Extract the [X, Y] coordinate from the center of the cell holding the provided text.  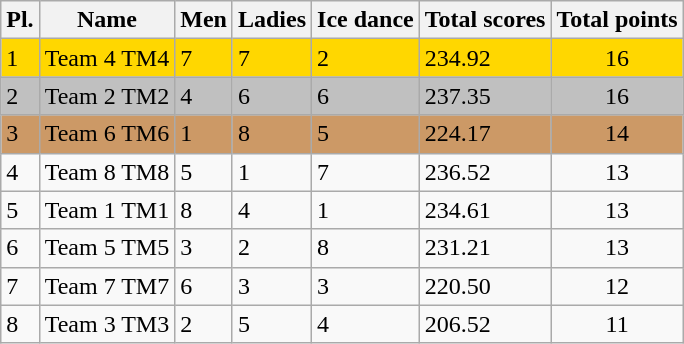
Team 7 TM7 [107, 286]
14 [617, 134]
Pl. [20, 20]
Ice dance [366, 20]
12 [617, 286]
234.61 [485, 210]
206.52 [485, 324]
Total scores [485, 20]
Men [204, 20]
231.21 [485, 248]
Team 6 TM6 [107, 134]
236.52 [485, 172]
Team 3 TM3 [107, 324]
220.50 [485, 286]
224.17 [485, 134]
11 [617, 324]
Team 1 TM1 [107, 210]
Team 2 TM2 [107, 96]
Team 8 TM8 [107, 172]
Ladies [272, 20]
Name [107, 20]
Team 4 TM4 [107, 58]
Total points [617, 20]
Team 5 TM5 [107, 248]
234.92 [485, 58]
237.35 [485, 96]
